For the text-containing cell, return its midpoint in [x, y] coordinate format. 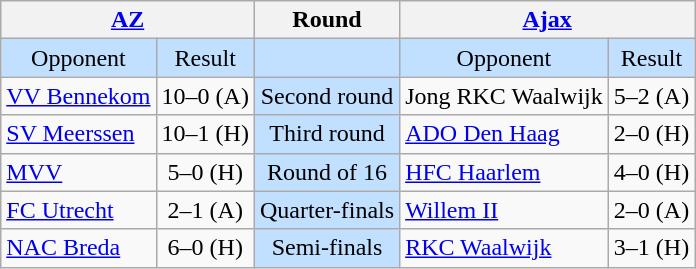
Quarter-finals [326, 210]
FC Utrecht [78, 210]
Third round [326, 134]
ADO Den Haag [504, 134]
6–0 (H) [205, 248]
10–1 (H) [205, 134]
Second round [326, 96]
3–1 (H) [651, 248]
RKC Waalwijk [504, 248]
10–0 (A) [205, 96]
Ajax [548, 20]
AZ [128, 20]
5–2 (A) [651, 96]
VV Bennekom [78, 96]
2–0 (A) [651, 210]
2–1 (A) [205, 210]
2–0 (H) [651, 134]
HFC Haarlem [504, 172]
MVV [78, 172]
5–0 (H) [205, 172]
NAC Breda [78, 248]
Jong RKC Waalwijk [504, 96]
SV Meerssen [78, 134]
Willem II [504, 210]
Semi-finals [326, 248]
Round of 16 [326, 172]
4–0 (H) [651, 172]
Round [326, 20]
